Scan for the cell matching the given text and deliver its [x, y] coordinate at center. 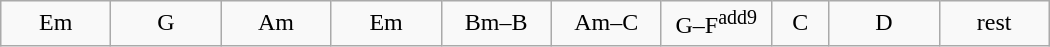
rest [994, 24]
G–Fadd9 [716, 24]
Am–C [606, 24]
Am [276, 24]
G [166, 24]
C [800, 24]
Bm–B [496, 24]
D [884, 24]
